Return [x, y] of the center of cell containing provided text 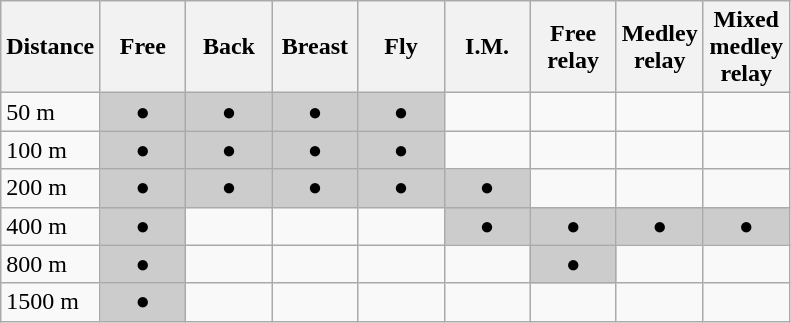
Free relay [573, 47]
200 m [50, 188]
1500 m [50, 302]
Free [143, 47]
400 m [50, 226]
Mixed medley relay [746, 47]
Breast [315, 47]
Fly [401, 47]
I.M. [487, 47]
Medley relay [660, 47]
Back [229, 47]
800 m [50, 264]
100 m [50, 150]
50 m [50, 112]
Distance [50, 47]
